Determine the (X, Y) coordinate at the center of the cell enclosing the given text.  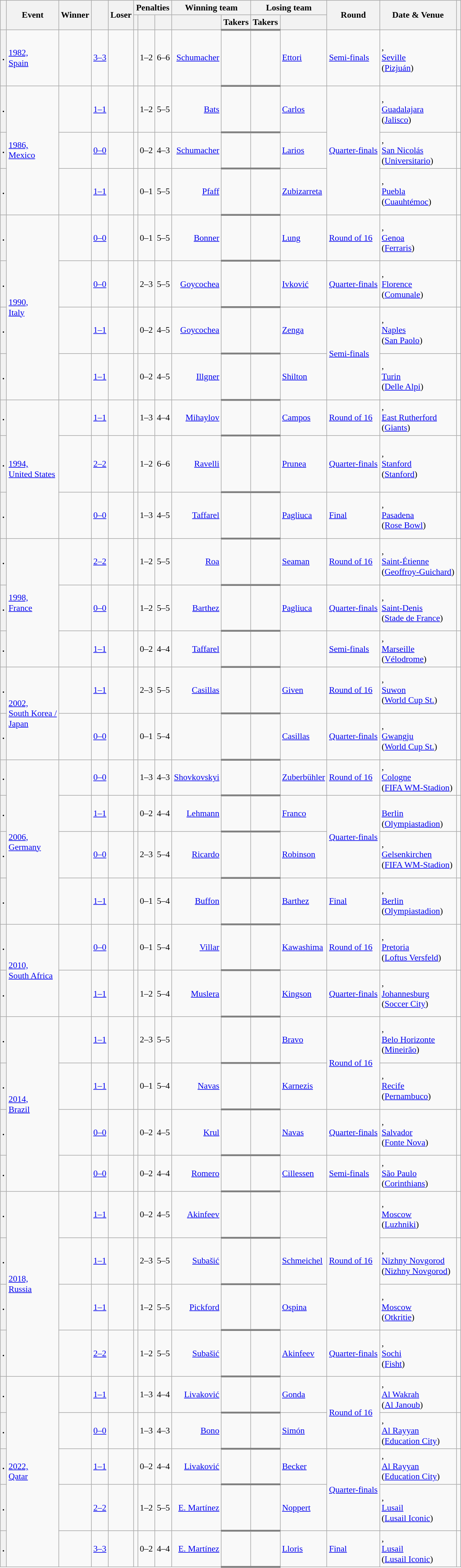
Krul (196, 1132)
, San Nicolás (Universitario) (418, 151)
, Puebla (Cuauhtémoc) (418, 191)
Ivković (303, 285)
Round (353, 15)
, Guadalajara (Jalisco) (418, 109)
Lung (303, 238)
2014, Brazil (33, 1104)
1994, United States (33, 469)
, Nizhny Novgorod (Nizhny Novgorod) (418, 1261)
Loser (121, 15)
2002, South Korea / Japan (33, 713)
Event (33, 15)
, Cologne (FIFA WM-Stadion) (418, 778)
1986, Mexico (33, 151)
Cillessen (303, 1174)
, Berlin (Olympiastadion) (418, 901)
Zenga (303, 330)
Pfaff (196, 191)
Noppert (303, 1508)
Shilton (303, 377)
Winner (75, 15)
, Al Wakrah (Al Janoub) (418, 1395)
Muslera (196, 993)
, Pasadena (Rose Bowl) (418, 515)
Ravelli (196, 465)
Simón (303, 1431)
, Belo Horizonte (Mineirão) (418, 1040)
, Genoa (Ferraris) (418, 238)
Kingson (303, 993)
Campos (303, 418)
Lehmann (196, 814)
, Turin (Delle Alpi) (418, 377)
Ospina (303, 1307)
Winning team (211, 8)
Mihaylov (196, 418)
, Moscow (Otkritie) (418, 1307)
, Salvador (Fonte Nova) (418, 1132)
Bats (196, 109)
, Gelsenkirchen (FIFA WM-Stadion) (418, 855)
Zuberbühler (303, 778)
2022, Qatar (33, 1472)
Given (303, 690)
2010, South Africa (33, 970)
, Suwon (World Cup St.) (418, 690)
Karnezis (303, 1086)
, São Paulo (Corinthians) (418, 1174)
Bono (196, 1431)
, Saint-Denis (Stade de France) (418, 608)
, Pretoria (Loftus Versfeld) (418, 948)
Franco (303, 814)
Schmeichel (303, 1261)
, Florence (Comunale) (418, 285)
Romero (196, 1174)
2006, Germany (33, 842)
Shovkovskyi (196, 778)
Illgner (196, 377)
Berlin (Olympiastadion) (418, 814)
Prunea (303, 465)
Roa (196, 562)
Robinson (303, 855)
Villar (196, 948)
Larios (303, 151)
, Johannesburg (Soccer City) (418, 993)
Ettori (303, 58)
Gonda (303, 1395)
Bravo (303, 1040)
, Gwangju (World Cup St.) (418, 736)
Ricardo (196, 855)
Seaman (303, 562)
Lloris (303, 1549)
, Saint-Étienne (Geoffroy-Guichard) (418, 562)
Buffon (196, 901)
, Marseille (Vélodrome) (418, 649)
1990, Italy (33, 307)
, Seville (Pizjuán) (418, 58)
, Stanford (Stanford) (418, 465)
, Sochi (Fisht) (418, 1353)
Penalties (153, 8)
1982, Spain (33, 58)
Pickford (196, 1307)
Losing team (289, 8)
, East Rutherford (Giants) (418, 418)
2018, Russia (33, 1284)
Becker (303, 1467)
, Naples (San Paolo) (418, 330)
, Recife (Pernambuco) (418, 1086)
1998, France (33, 603)
Kawashima (303, 948)
, Moscow (Luzhniki) (418, 1214)
Carlos (303, 109)
Zubizarreta (303, 191)
Date & Venue (418, 15)
Bonner (196, 238)
